Return the (X, Y) coordinate for the center point of the cell that contains the specified text.  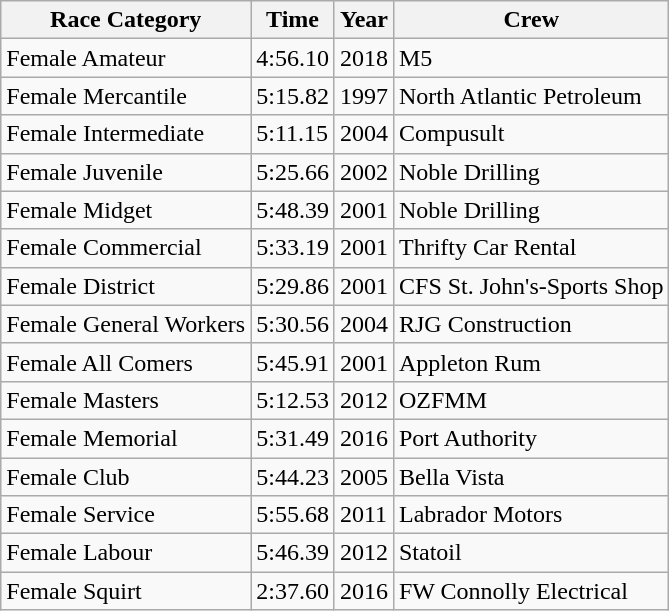
5:55.68 (293, 515)
Female General Workers (126, 324)
Year (364, 20)
2005 (364, 477)
Female Commercial (126, 248)
CFS St. John's-Sports Shop (530, 286)
Appleton Rum (530, 362)
Female Mercantile (126, 96)
5:44.23 (293, 477)
Female Masters (126, 400)
1997 (364, 96)
Statoil (530, 553)
5:25.66 (293, 172)
5:30.56 (293, 324)
OZFMM (530, 400)
Crew (530, 20)
Time (293, 20)
2018 (364, 58)
Race Category (126, 20)
5:46.39 (293, 553)
Thrifty Car Rental (530, 248)
Female Memorial (126, 438)
5:45.91 (293, 362)
Female Juvenile (126, 172)
Female Squirt (126, 591)
2:37.60 (293, 591)
FW Connolly Electrical (530, 591)
Female Service (126, 515)
5:29.86 (293, 286)
5:15.82 (293, 96)
Port Authority (530, 438)
North Atlantic Petroleum (530, 96)
Female Midget (126, 210)
5:11.15 (293, 134)
2011 (364, 515)
Female District (126, 286)
5:48.39 (293, 210)
2002 (364, 172)
5:12.53 (293, 400)
Female All Comers (126, 362)
Female Club (126, 477)
RJG Construction (530, 324)
5:33.19 (293, 248)
Compusult (530, 134)
Labrador Motors (530, 515)
M5 (530, 58)
Bella Vista (530, 477)
Female Amateur (126, 58)
5:31.49 (293, 438)
4:56.10 (293, 58)
Female Labour (126, 553)
Female Intermediate (126, 134)
